Extract the (X, Y) coordinate from the center of the cell holding the provided text.  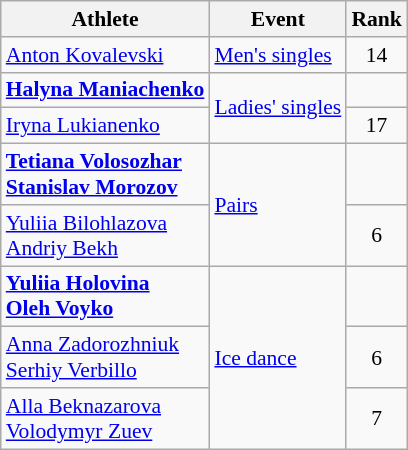
Men's singles (278, 55)
14 (376, 55)
Tetiana VolosozharStanislav Morozov (106, 174)
Event (278, 19)
Yuliia BilohlazovaAndriy Bekh (106, 236)
Rank (376, 19)
Anna ZadorozhniukSerhiy Verbillo (106, 358)
Ice dance (278, 358)
7 (376, 418)
Halyna Maniachenko (106, 90)
Athlete (106, 19)
Iryna Lukianenko (106, 126)
Pairs (278, 205)
Yuliia HolovinaOleh Voyko (106, 296)
17 (376, 126)
Alla BeknazarovaVolodymyr Zuev (106, 418)
Ladies' singles (278, 108)
Anton Kovalevski (106, 55)
